Determine the (X, Y) coordinate at the center of the cell enclosing the given text.  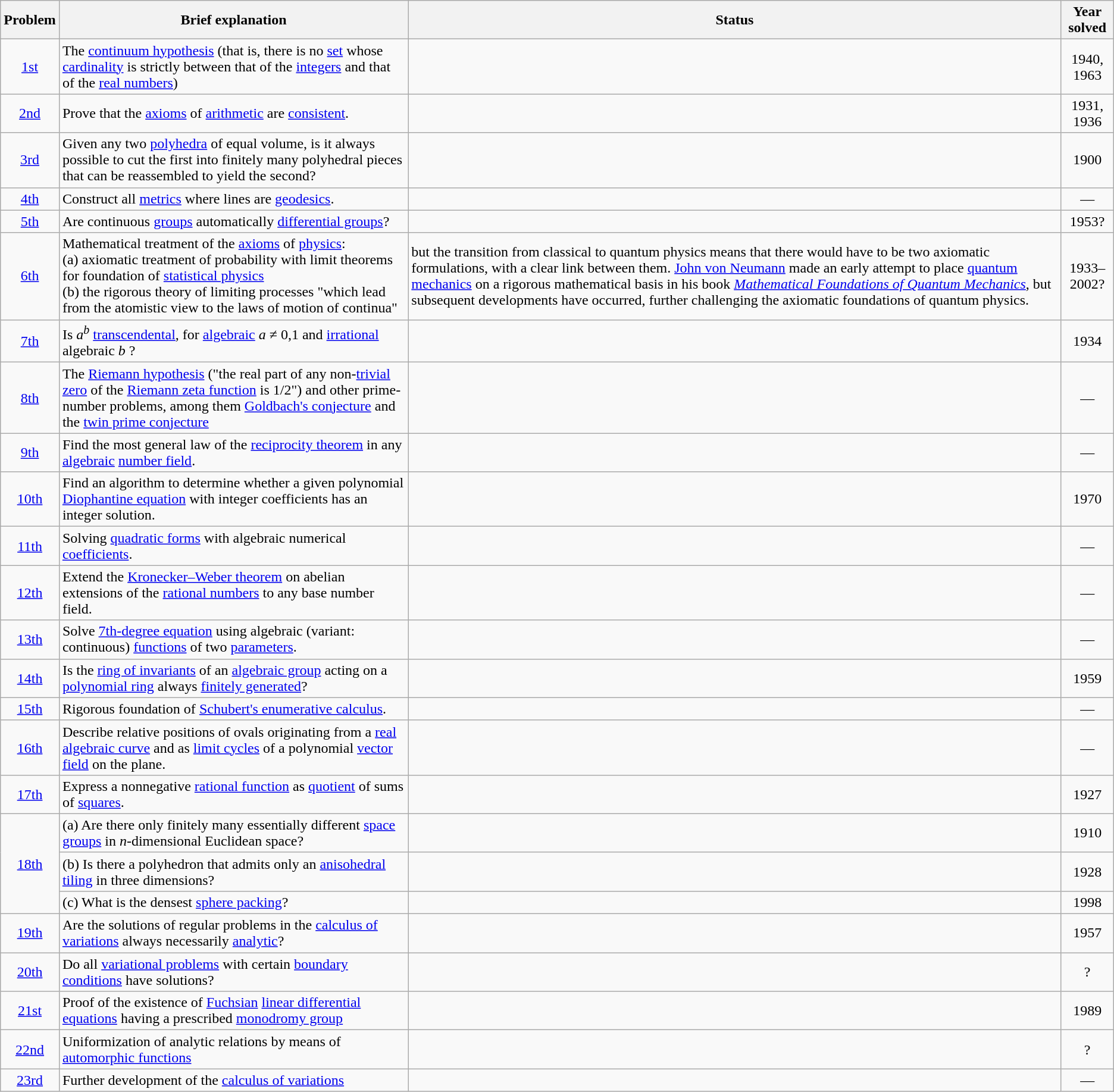
1959 (1087, 678)
20th (30, 972)
Solve 7th-degree equation using algebraic (variant: continuous) functions of two parameters. (233, 639)
1934 (1087, 341)
1940, 1963 (1087, 67)
Find the most general law of the reciprocity theorem in any algebraic number field. (233, 452)
Solving quadratic forms with algebraic numerical coefficients. (233, 546)
11th (30, 546)
1957 (1087, 933)
The continuum hypothesis (that is, there is no set whose cardinality is strictly between that of the integers and that of the real numbers) (233, 67)
1970 (1087, 499)
Uniformization of analytic relations by means of automorphic functions (233, 1050)
(c) What is the densest sphere packing? (233, 902)
(b) Is there a polyhedron that admits only an anisohedral tiling in three dimensions? (233, 871)
6th (30, 276)
1910 (1087, 833)
19th (30, 933)
1900 (1087, 160)
1933–2002? (1087, 276)
1953? (1087, 221)
1998 (1087, 902)
23rd (30, 1080)
1931, 1936 (1087, 113)
10th (30, 499)
8th (30, 398)
Rigorous foundation of Schubert's enumerative calculus. (233, 709)
1927 (1087, 794)
Express a nonnegative rational function as quotient of sums of squares. (233, 794)
Brief explanation (233, 20)
16th (30, 747)
21st (30, 1010)
Extend the Kronecker–Weber theorem on abelian extensions of the rational numbers to any base number field. (233, 593)
4th (30, 199)
Construct all metrics where lines are geodesics. (233, 199)
Are continuous groups automatically differential groups? (233, 221)
12th (30, 593)
7th (30, 341)
Prove that the axioms of arithmetic are consistent. (233, 113)
Further development of the calculus of variations (233, 1080)
Problem (30, 20)
15th (30, 709)
1st (30, 67)
Are the solutions of regular problems in the calculus of variations always necessarily analytic? (233, 933)
Status (734, 20)
Is ab transcendental, for algebraic a ≠ 0,1 and irrational algebraic b ? (233, 341)
Do all variational problems with certain boundary conditions have solutions? (233, 972)
18th (30, 863)
22nd (30, 1050)
17th (30, 794)
3rd (30, 160)
9th (30, 452)
Describe relative positions of ovals originating from a real algebraic curve and as limit cycles of a polynomial vector field on the plane. (233, 747)
(a) Are there only finitely many essentially different space groups in n-dimensional Euclidean space? (233, 833)
14th (30, 678)
Is the ring of invariants of an algebraic group acting on a polynomial ring always finitely generated? (233, 678)
1989 (1087, 1010)
Proof of the existence of Fuchsian linear differential equations having a prescribed monodromy group (233, 1010)
Find an algorithm to determine whether a given polynomial Diophantine equation with integer coefficients has an integer solution. (233, 499)
13th (30, 639)
2nd (30, 113)
5th (30, 221)
Year solved (1087, 20)
1928 (1087, 871)
